For the text-containing cell, return its midpoint in [x, y] coordinate format. 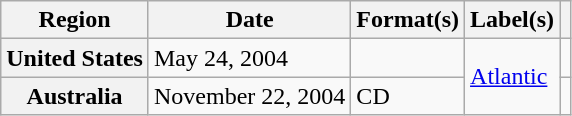
Region [75, 20]
Format(s) [408, 20]
May 24, 2004 [249, 58]
Label(s) [512, 20]
Date [249, 20]
United States [75, 58]
Australia [75, 96]
November 22, 2004 [249, 96]
CD [408, 96]
Atlantic [512, 77]
